From the cell containing the given text, extract its center point as (X, Y) coordinate. 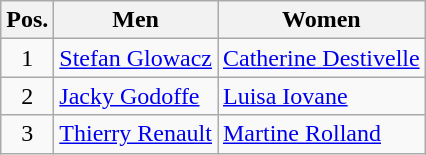
Pos. (28, 20)
Jacky Godoffe (136, 96)
Stefan Glowacz (136, 58)
Martine Rolland (322, 134)
2 (28, 96)
Luisa Iovane (322, 96)
Thierry Renault (136, 134)
1 (28, 58)
Men (136, 20)
Catherine Destivelle (322, 58)
Women (322, 20)
3 (28, 134)
